Locate the cell with the specified text and output its (x, y) center coordinate. 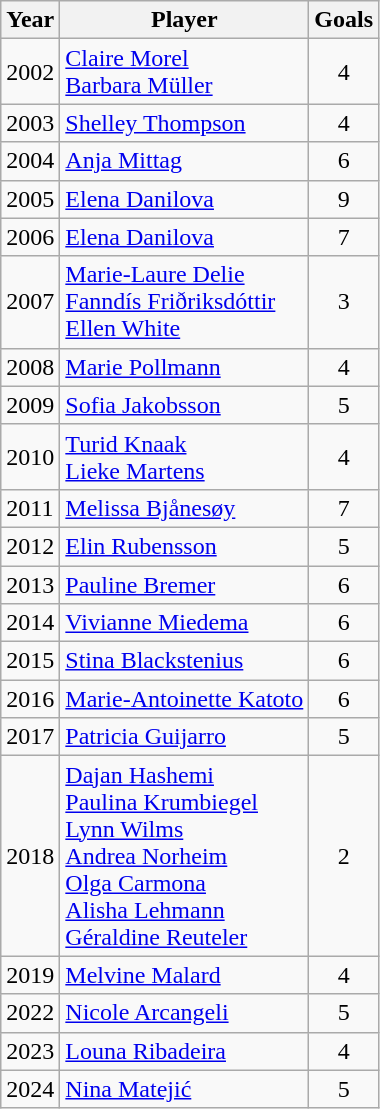
Sofia Jakobsson (184, 405)
2002 (30, 72)
Elin Rubensson (184, 546)
Marie-Laure Delie Fanndís Friðriksdóttir Ellen White (184, 302)
2019 (30, 975)
2024 (30, 1089)
2 (344, 856)
2005 (30, 199)
Player (184, 20)
Louna Ribadeira (184, 1051)
2013 (30, 585)
Marie Pollmann (184, 367)
Marie-Antoinette Katoto (184, 699)
Anja Mittag (184, 161)
2006 (30, 237)
Claire Morel Barbara Müller (184, 72)
Vivianne Miedema (184, 623)
2023 (30, 1051)
9 (344, 199)
2018 (30, 856)
2010 (30, 456)
2014 (30, 623)
Patricia Guijarro (184, 737)
Nicole Arcangeli (184, 1013)
Goals (344, 20)
Turid Knaak Lieke Martens (184, 456)
2008 (30, 367)
Year (30, 20)
2003 (30, 123)
Dajan Hashemi Paulina Krumbiegel Lynn Wilms Andrea Norheim Olga Carmona Alisha Lehmann Géraldine Reuteler (184, 856)
Nina Matejić (184, 1089)
2012 (30, 546)
2016 (30, 699)
Melissa Bjånesøy (184, 508)
2022 (30, 1013)
Shelley Thompson (184, 123)
Stina Blackstenius (184, 661)
2004 (30, 161)
Melvine Malard (184, 975)
2007 (30, 302)
Pauline Bremer (184, 585)
3 (344, 302)
2015 (30, 661)
2009 (30, 405)
2011 (30, 508)
2017 (30, 737)
